Search for the cell housing the specified text and yield its [X, Y] center coordinate. 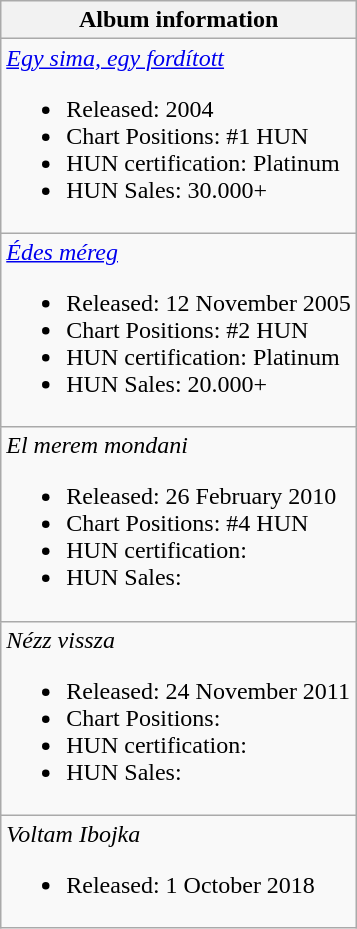
Album information [179, 20]
Egy sima, egy fordítottReleased: 2004Chart Positions: #1 HUNHUN certification: PlatinumHUN Sales: 30.000+ [179, 136]
Nézz visszaReleased: 24 November 2011Chart Positions:HUN certification:HUN Sales: [179, 718]
Voltam IbojkaReleased: 1 October 2018 [179, 872]
El merem mondaniReleased: 26 February 2010Chart Positions: #4 HUNHUN certification:HUN Sales: [179, 524]
Édes méregReleased: 12 November 2005Chart Positions: #2 HUNHUN certification: PlatinumHUN Sales: 20.000+ [179, 330]
